From the cell containing the given text, extract its center point as [X, Y] coordinate. 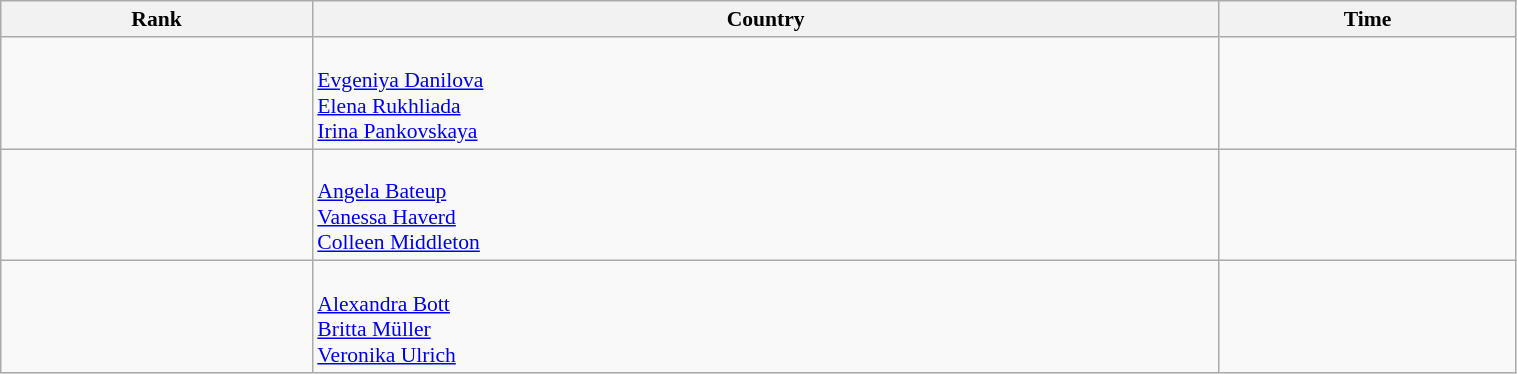
Rank [157, 19]
Angela BateupVanessa HaverdColleen Middleton [766, 205]
Country [766, 19]
Time [1368, 19]
Alexandra BottBritta MüllerVeronika Ulrich [766, 317]
Evgeniya DanilovaElena RukhliadaIrina Pankovskaya [766, 93]
